Search for the cell housing the specified text and yield its (x, y) center coordinate. 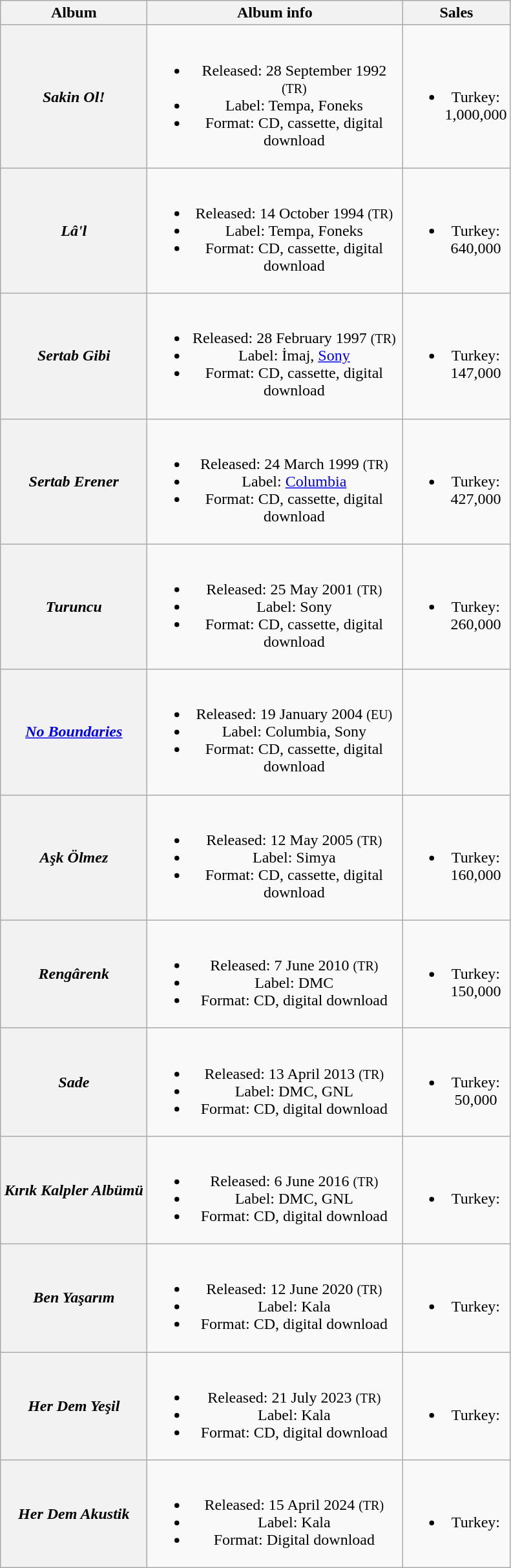
Sales (456, 13)
Album info (275, 13)
Released: 15 April 2024 (TR)Label: KalaFormat: Digital download (275, 1514)
Released: 6 June 2016 (TR)Label: DMC, GNLFormat: CD, digital download (275, 1190)
Sertab Erener (74, 481)
Turkey: 50,000 (456, 1082)
No Boundaries (74, 732)
Turkey: 147,000 (456, 356)
Released: 7 June 2010 (TR)Label: DMCFormat: CD, digital download (275, 974)
Turkey: 640,000 (456, 231)
Released: 28 February 1997 (TR)Label: İmaj, SonyFormat: CD, cassette, digital download (275, 356)
Released: 21 July 2023 (TR)Label: KalaFormat: CD, digital download (275, 1406)
Ben Yaşarım (74, 1297)
Turkey: 1,000,000 (456, 97)
Turuncu (74, 607)
Sakin Ol! (74, 97)
Aşk Ölmez (74, 857)
Turkey: 150,000 (456, 974)
Her Dem Akustik (74, 1514)
Lâ'l (74, 231)
Album (74, 13)
Released: 14 October 1994 (TR)Label: Tempa, FoneksFormat: CD, cassette, digital download (275, 231)
Released: 25 May 2001 (TR)Label: SonyFormat: CD, cassette, digital download (275, 607)
Rengârenk (74, 974)
Released: 24 March 1999 (TR)Label: ColumbiaFormat: CD, cassette, digital download (275, 481)
Turkey: 427,000 (456, 481)
Turkey: 260,000 (456, 607)
Released: 28 September 1992 (TR)Label: Tempa, FoneksFormat: CD, cassette, digital download (275, 97)
Sertab Gibi (74, 356)
Released: 13 April 2013 (TR)Label: DMC, GNLFormat: CD, digital download (275, 1082)
Sade (74, 1082)
Turkey: 160,000 (456, 857)
Released: 12 May 2005 (TR)Label: SimyaFormat: CD, cassette, digital download (275, 857)
Released: 12 June 2020 (TR)Label: KalaFormat: CD, digital download (275, 1297)
Released: 19 January 2004 (EU)Label: Columbia, SonyFormat: CD, cassette, digital download (275, 732)
Her Dem Yeşil (74, 1406)
Kırık Kalpler Albümü (74, 1190)
